Provide the (X, Y) coordinate of the cell's center where the given text is located.  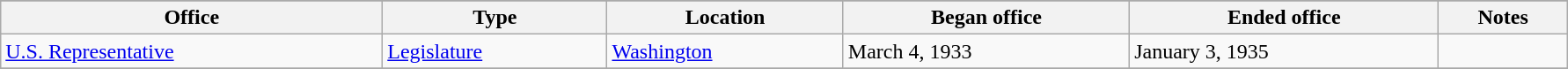
Location (725, 18)
January 3, 1935 (1285, 51)
Type (495, 18)
U.S. Representative (192, 51)
March 4, 1933 (985, 51)
Office (192, 18)
Notes (1503, 18)
Began office (985, 18)
Washington (725, 51)
Ended office (1285, 18)
Legislature (495, 51)
